Output the [X, Y] coordinate of the center of the cell containing the given text.  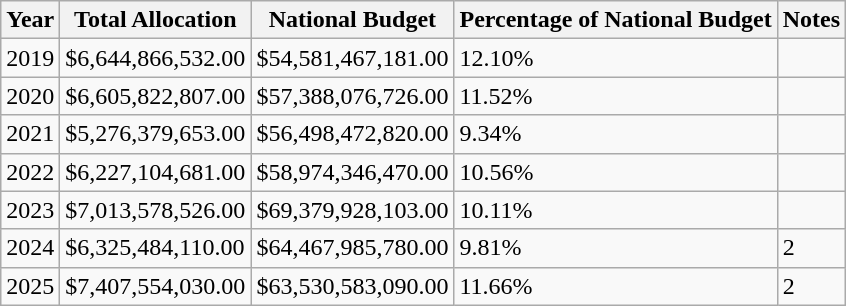
11.52% [616, 96]
$57,388,076,726.00 [352, 96]
$64,467,985,780.00 [352, 248]
$6,227,104,681.00 [156, 172]
2020 [30, 96]
10.56% [616, 172]
11.66% [616, 286]
Total Allocation [156, 20]
9.34% [616, 134]
$56,498,472,820.00 [352, 134]
2019 [30, 58]
$69,379,928,103.00 [352, 210]
$5,276,379,653.00 [156, 134]
$7,407,554,030.00 [156, 286]
$58,974,346,470.00 [352, 172]
12.10% [616, 58]
2025 [30, 286]
$6,325,484,110.00 [156, 248]
National Budget [352, 20]
9.81% [616, 248]
Percentage of National Budget [616, 20]
$6,605,822,807.00 [156, 96]
2022 [30, 172]
$6,644,866,532.00 [156, 58]
$54,581,467,181.00 [352, 58]
$63,530,583,090.00 [352, 286]
2021 [30, 134]
2024 [30, 248]
2023 [30, 210]
Year [30, 20]
Notes [811, 20]
10.11% [616, 210]
$7,013,578,526.00 [156, 210]
